Locate the cell with the specified text and output its (x, y) center coordinate. 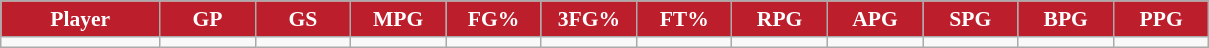
Player (80, 19)
GP (208, 19)
SPG (970, 19)
BPG (1066, 19)
GS (302, 19)
PPG (1161, 19)
FT% (684, 19)
MPG (398, 19)
3FG% (588, 19)
RPG (780, 19)
APG (874, 19)
FG% (494, 19)
